For the text-containing cell, return its midpoint in [x, y] coordinate format. 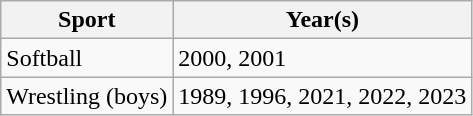
1989, 1996, 2021, 2022, 2023 [322, 96]
Softball [87, 58]
Sport [87, 20]
Year(s) [322, 20]
Wrestling (boys) [87, 96]
2000, 2001 [322, 58]
